Provide the [X, Y] coordinate of the cell's center where the given text is located.  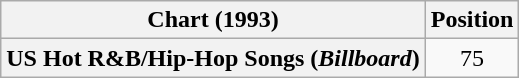
Chart (1993) [213, 20]
US Hot R&B/Hip-Hop Songs (Billboard) [213, 58]
75 [472, 58]
Position [472, 20]
